From the cell containing the given text, extract its center point as [X, Y] coordinate. 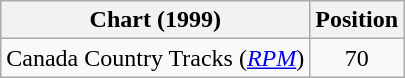
Canada Country Tracks (RPM) [156, 58]
Position [357, 20]
70 [357, 58]
Chart (1999) [156, 20]
